Determine the [X, Y] coordinate at the center of the cell enclosing the given text.  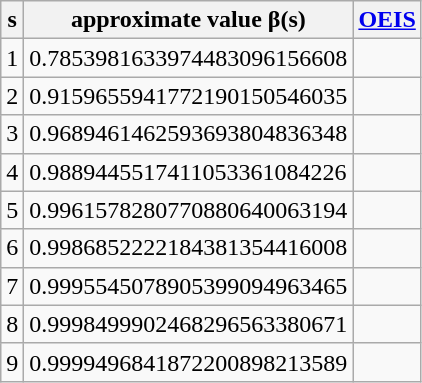
OEIS [387, 20]
0.9159655941772190150546035 [188, 96]
0.9998499902468296563380671 [188, 324]
0.9889445517411053361084226 [188, 172]
0.9986852222184381354416008 [188, 248]
1 [12, 58]
6 [12, 248]
s [12, 20]
7 [12, 286]
0.9689461462593693804836348 [188, 134]
0.9999496841872200898213589 [188, 362]
0.9995545078905399094963465 [188, 286]
2 [12, 96]
0.7853981633974483096156608 [188, 58]
5 [12, 210]
8 [12, 324]
approximate value β(s) [188, 20]
0.9961578280770880640063194 [188, 210]
4 [12, 172]
3 [12, 134]
9 [12, 362]
